Find where the given text appears and provide that cell's center as (x, y) coordinate. 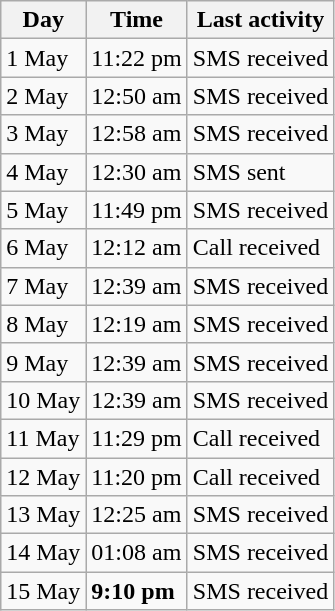
11:20 pm (137, 477)
8 May (44, 324)
9 May (44, 362)
Day (44, 20)
14 May (44, 553)
12:19 am (137, 324)
1 May (44, 58)
4 May (44, 172)
13 May (44, 515)
11 May (44, 438)
9:10 pm (137, 591)
7 May (44, 286)
3 May (44, 134)
12 May (44, 477)
5 May (44, 210)
10 May (44, 400)
15 May (44, 591)
12:30 am (137, 172)
12:58 am (137, 134)
11:22 pm (137, 58)
12:50 am (137, 96)
01:08 am (137, 553)
12:12 am (137, 248)
11:49 pm (137, 210)
2 May (44, 96)
6 May (44, 248)
SMS sent (260, 172)
12:25 am (137, 515)
Last activity (260, 20)
11:29 pm (137, 438)
Time (137, 20)
